Return (x, y) of the center of cell containing provided text 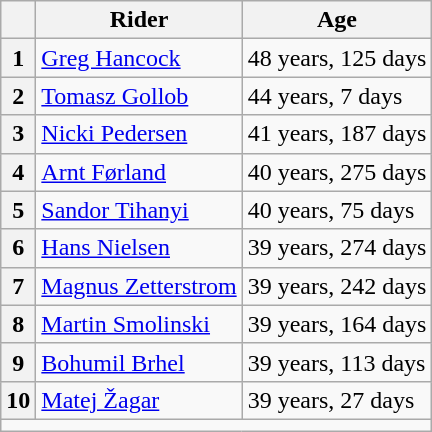
4 (18, 172)
Hans Nielsen (139, 248)
5 (18, 210)
2 (18, 96)
44 years, 7 days (337, 96)
Matej Žagar (139, 400)
Arnt Førland (139, 172)
Age (337, 20)
39 years, 113 days (337, 362)
9 (18, 362)
40 years, 75 days (337, 210)
40 years, 275 days (337, 172)
10 (18, 400)
Bohumil Brhel (139, 362)
7 (18, 286)
Magnus Zetterstrom (139, 286)
48 years, 125 days (337, 58)
3 (18, 134)
Martin Smolinski (139, 324)
Sandor Tihanyi (139, 210)
1 (18, 58)
41 years, 187 days (337, 134)
Rider (139, 20)
6 (18, 248)
39 years, 27 days (337, 400)
8 (18, 324)
Nicki Pedersen (139, 134)
Tomasz Gollob (139, 96)
Greg Hancock (139, 58)
39 years, 164 days (337, 324)
39 years, 242 days (337, 286)
39 years, 274 days (337, 248)
